For the text-containing cell, return its midpoint in (x, y) coordinate format. 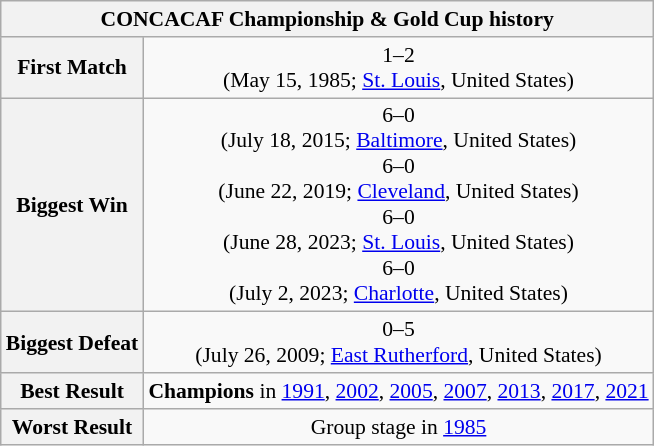
Best Result (72, 391)
Biggest Defeat (72, 342)
Worst Result (72, 427)
0–5 (July 26, 2009; East Rutherford, United States) (398, 342)
1–2 (May 15, 1985; St. Louis, United States) (398, 68)
First Match (72, 68)
Group stage in 1985 (398, 427)
Champions in 1991, 2002, 2005, 2007, 2013, 2017, 2021 (398, 391)
CONCACAF Championship & Gold Cup history (328, 19)
Biggest Win (72, 205)
